Output the [X, Y] coordinate of the center of the cell containing the given text.  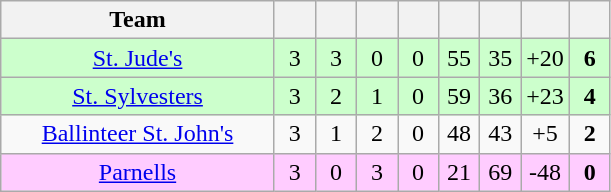
Ballinteer St. John's [138, 134]
48 [460, 134]
St. Jude's [138, 58]
+23 [546, 96]
Parnells [138, 172]
Team [138, 20]
-48 [546, 172]
35 [500, 58]
36 [500, 96]
59 [460, 96]
4 [590, 96]
55 [460, 58]
St. Sylvesters [138, 96]
+20 [546, 58]
69 [500, 172]
6 [590, 58]
43 [500, 134]
21 [460, 172]
+5 [546, 134]
